Return the [x, y] coordinate for the center point of the cell that contains the specified text.  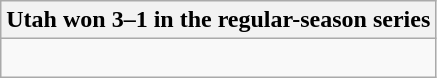
Utah won 3–1 in the regular-season series [218, 20]
